Return the (x, y) coordinate for the center point of the cell that contains the specified text.  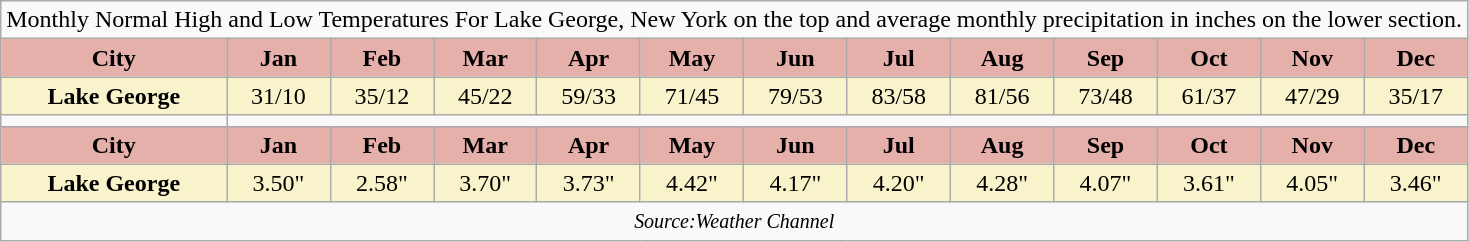
3.50" (278, 183)
3.46" (1416, 183)
79/53 (796, 96)
4.20" (898, 183)
59/33 (588, 96)
3.70" (486, 183)
81/56 (1002, 96)
4.42" (692, 183)
61/37 (1208, 96)
35/12 (382, 96)
47/29 (1312, 96)
4.17" (796, 183)
45/22 (486, 96)
3.61" (1208, 183)
83/58 (898, 96)
4.28" (1002, 183)
31/10 (278, 96)
Monthly Normal High and Low Temperatures For Lake George, New York on the top and average monthly precipitation in inches on the lower section. (734, 20)
35/17 (1416, 96)
3.73" (588, 183)
2.58" (382, 183)
4.07" (1106, 183)
71/45 (692, 96)
Source:Weather Channel (734, 221)
73/48 (1106, 96)
4.05" (1312, 183)
